Pinpoint the cell where the given text exists, returning its [x, y] midpoint coordinate. 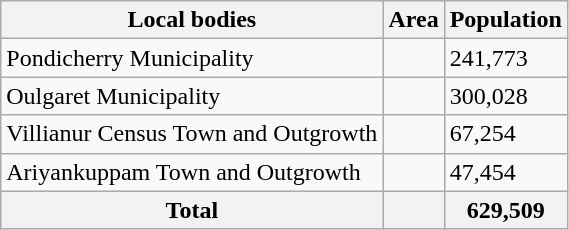
Total [192, 210]
67,254 [506, 134]
Population [506, 20]
Area [414, 20]
Local bodies [192, 20]
629,509 [506, 210]
Pondicherry Municipality [192, 58]
Oulgaret Municipality [192, 96]
47,454 [506, 172]
300,028 [506, 96]
241,773 [506, 58]
Villianur Census Town and Outgrowth [192, 134]
Ariyankuppam Town and Outgrowth [192, 172]
